Scan for the cell matching the given text and deliver its [x, y] coordinate at center. 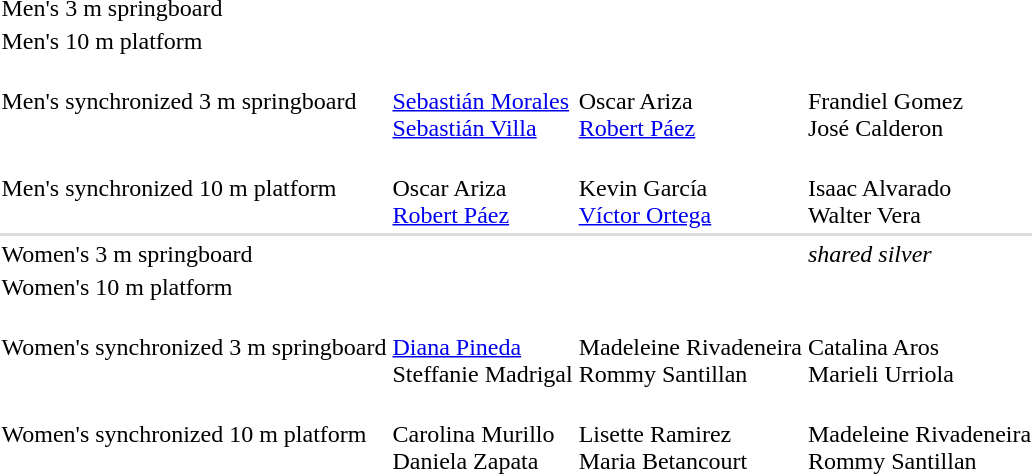
Men's synchronized 10 m platform [194, 188]
Women's synchronized 3 m springboard [194, 347]
Kevin GarcíaVíctor Ortega [690, 188]
Sebastián MoralesSebastián Villa [482, 101]
Women's 3 m springboard [194, 254]
Women's 10 m platform [194, 287]
Frandiel GomezJosé Calderon [919, 101]
shared silver [919, 254]
Diana PinedaSteffanie Madrigal [482, 347]
Men's synchronized 3 m springboard [194, 101]
Madeleine RivadeneiraRommy Santillan [690, 347]
Isaac AlvaradoWalter Vera [919, 188]
Catalina ArosMarieli Urriola [919, 347]
Men's 10 m platform [194, 41]
